Detect which cell encompasses the target text, then output its (x, y) center coordinate. 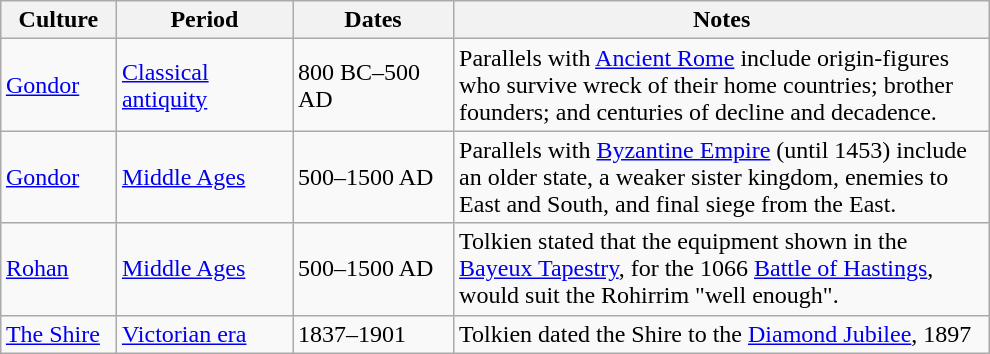
800 BC–500 AD (372, 85)
Period (204, 20)
Rohan (58, 269)
Culture (58, 20)
Tolkien dated the Shire to the Diamond Jubilee, 1897 (722, 334)
Notes (722, 20)
Tolkien stated that the equipment shown in the Bayeux Tapestry, for the 1066 Battle of Hastings, would suit the Rohirrim "well enough". (722, 269)
Victorian era (204, 334)
1837–1901 (372, 334)
The Shire (58, 334)
Classical antiquity (204, 85)
Dates (372, 20)
